Return (X, Y) of the center of cell containing provided text 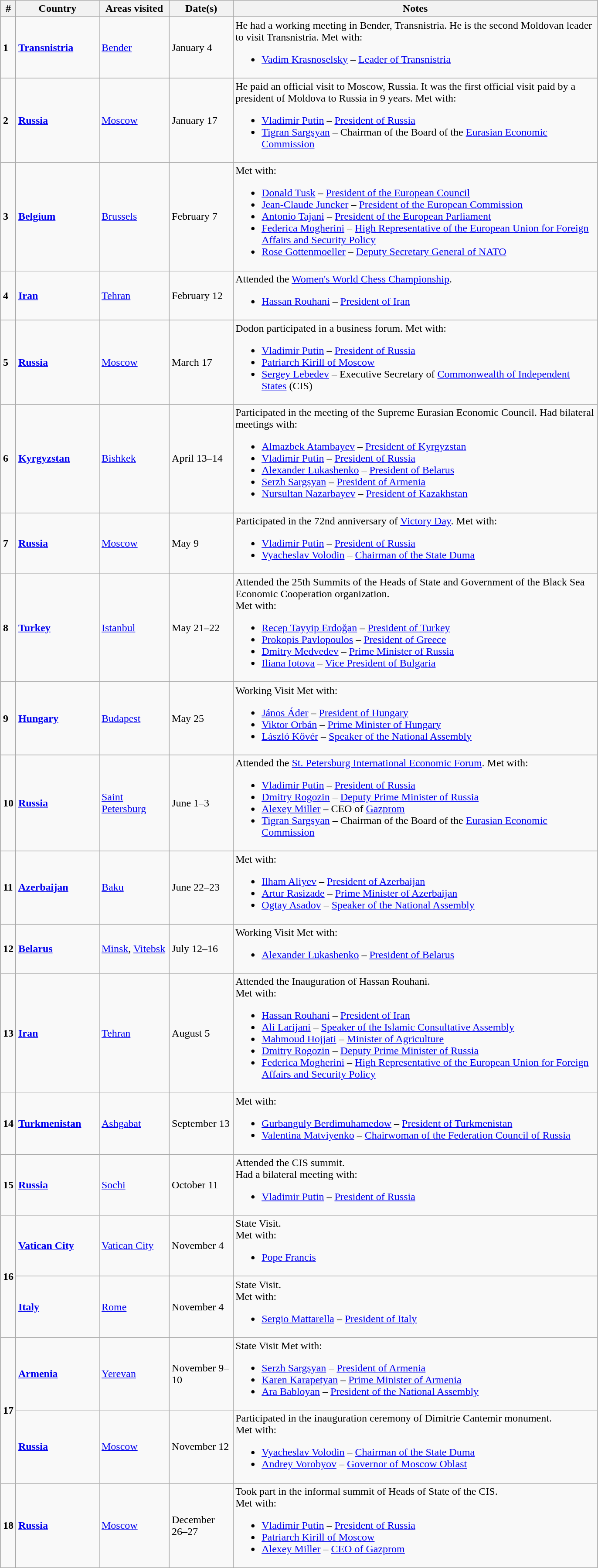
1 (8, 48)
Sochi (134, 1185)
September 13 (201, 1124)
6 (8, 459)
9 (8, 718)
November 9–10 (201, 1374)
Minsk, Vitebsk (134, 949)
Saint Petersburg (134, 803)
February 7 (201, 217)
18 (8, 1525)
11 (8, 888)
Bishkek (134, 459)
March 17 (201, 362)
13 (8, 1033)
Baku (134, 888)
Belarus (58, 949)
2 (8, 120)
Armenia (58, 1374)
17 (8, 1410)
Attended the CIS summit.Had a bilateral meeting with:Vladimir Putin – President of Russia (415, 1185)
Areas visited (134, 9)
4 (8, 296)
10 (8, 803)
Belgium (58, 217)
Rome (134, 1307)
January 4 (201, 48)
Participated in the 72nd anniversary of Victory Day. Met with:Vladimir Putin – President of RussiaVyacheslav Volodin – Chairman of the State Duma (415, 543)
Met with:Ilham Aliyev – President of AzerbaijanArtur Rasizade – Prime Minister of AzerbaijanOgtay Asadov – Speaker of the National Assembly (415, 888)
May 21–22 (201, 628)
8 (8, 628)
August 5 (201, 1033)
State Visit.Met with:Sergio Mattarella – President of Italy (415, 1307)
14 (8, 1124)
Kyrgyzstan (58, 459)
Brussels (134, 217)
Date(s) (201, 9)
October 11 (201, 1185)
December 26–27 (201, 1525)
Working Visit Met with:Alexander Lukashenko – President of Belarus (415, 949)
Hungary (58, 718)
Met with:Gurbanguly Berdimuhamedow – President of TurkmenistanValentina Matviyenko – Chairwoman of the Federation Council of Russia (415, 1124)
June 22–23 (201, 888)
Working Visit Met with:János Áder – President of HungaryViktor Orbán – Prime Minister of HungaryLászló Kövér – Speaker of the National Assembly (415, 718)
15 (8, 1185)
April 13–14 (201, 459)
Notes (415, 9)
February 12 (201, 296)
May 25 (201, 718)
May 9 (201, 543)
January 17 (201, 120)
Transnistria (58, 48)
7 (8, 543)
November 12 (201, 1446)
Turkmenistan (58, 1124)
Country (58, 9)
Bender (134, 48)
# (8, 9)
Azerbaijan (58, 888)
Attended the Women's World Chess Championship.Hassan Rouhani – President of Iran (415, 296)
Ashgabat (134, 1124)
July 12–16 (201, 949)
3 (8, 217)
Turkey (58, 628)
Yerevan (134, 1374)
State Visit.Met with:Pope Francis (415, 1246)
June 1–3 (201, 803)
Istanbul (134, 628)
5 (8, 362)
16 (8, 1276)
12 (8, 949)
Budapest (134, 718)
Italy (58, 1307)
